Detect which cell encompasses the target text, then output its [X, Y] center coordinate. 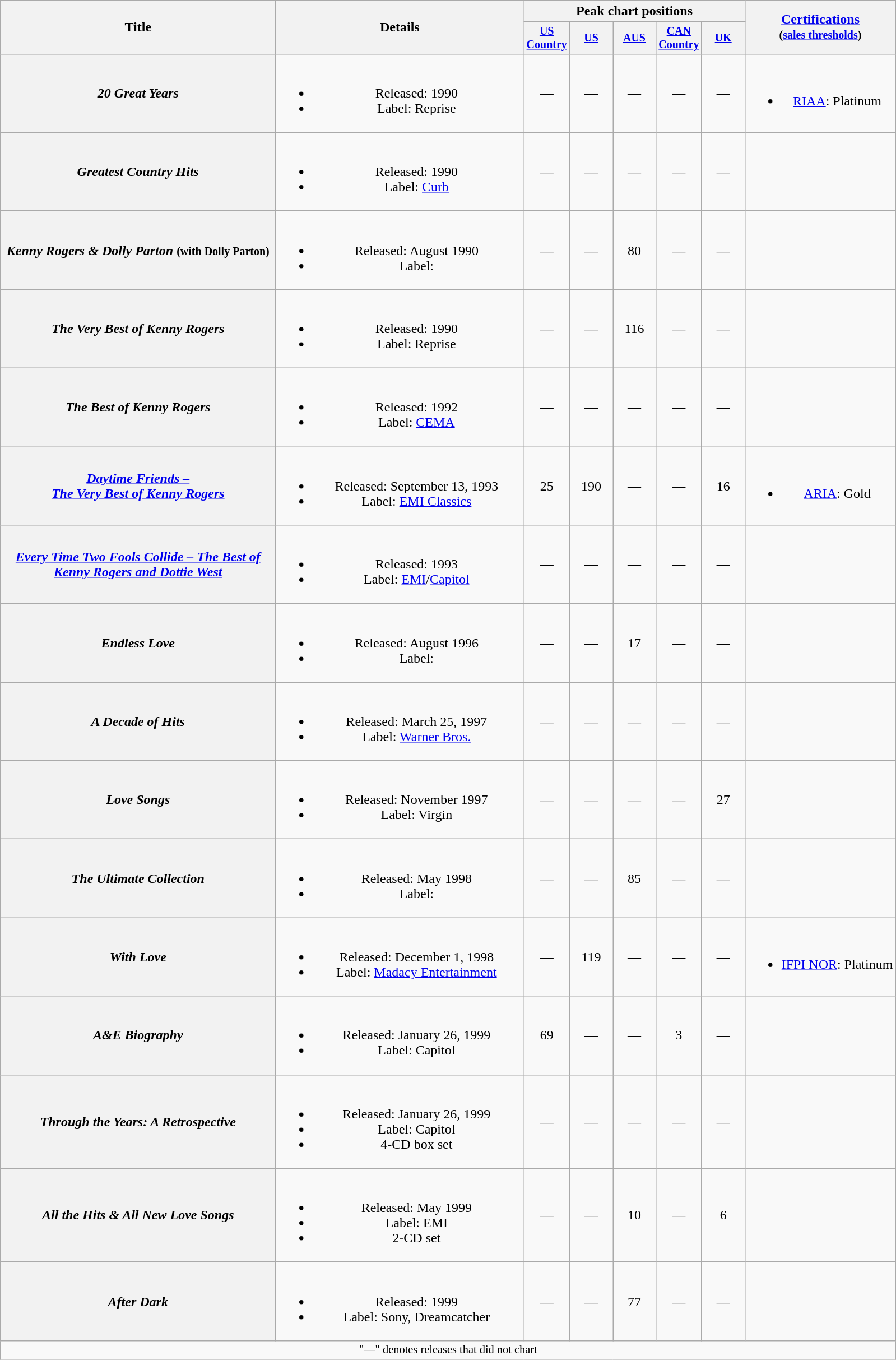
25 [547, 486]
Released: January 26, 1999Label: Capitol [400, 1035]
Greatest Country Hits [138, 172]
17 [634, 643]
The Ultimate Collection [138, 878]
10 [634, 1215]
Title [138, 27]
Peak chart positions [634, 11]
Love Songs [138, 800]
190 [592, 486]
IFPI NOR: Platinum [820, 957]
119 [592, 957]
77 [634, 1301]
Through the Years: A Retrospective [138, 1121]
Endless Love [138, 643]
A Decade of Hits [138, 721]
The Very Best of Kenny Rogers [138, 329]
Released: August 1990Label: [400, 250]
80 [634, 250]
"—" denotes releases that did not chart [448, 1350]
Daytime Friends –The Very Best of Kenny Rogers [138, 486]
Released: November 1997Label: Virgin [400, 800]
27 [723, 800]
Details [400, 27]
Released: September 13, 1993Label: EMI Classics [400, 486]
Released: May 1999Label: EMI2-CD set [400, 1215]
US Country [547, 38]
Released: 1992Label: CEMA [400, 408]
6 [723, 1215]
The Best of Kenny Rogers [138, 408]
UK [723, 38]
With Love [138, 957]
Kenny Rogers & Dolly Parton (with Dolly Parton) [138, 250]
US [592, 38]
Released: December 1, 1998Label: Madacy Entertainment [400, 957]
Released: May 1998Label: [400, 878]
20 Great Years [138, 93]
116 [634, 329]
Released: 1990Label: Curb [400, 172]
Certifications(sales thresholds) [820, 27]
16 [723, 486]
A&E Biography [138, 1035]
RIAA: Platinum [820, 93]
85 [634, 878]
69 [547, 1035]
3 [679, 1035]
AUS [634, 38]
Released: August 1996Label: [400, 643]
Every Time Two Fools Collide – The Best of Kenny Rogers and Dottie West [138, 565]
CAN Country [679, 38]
Released: 1993Label: EMI/Capitol [400, 565]
All the Hits & All New Love Songs [138, 1215]
Released: 1999Label: Sony, Dreamcatcher [400, 1301]
Released: January 26, 1999Label: Capitol4-CD box set [400, 1121]
Released: March 25, 1997Label: Warner Bros. [400, 721]
After Dark [138, 1301]
ARIA: Gold [820, 486]
